Locate the cell with the specified text and output its [x, y] center coordinate. 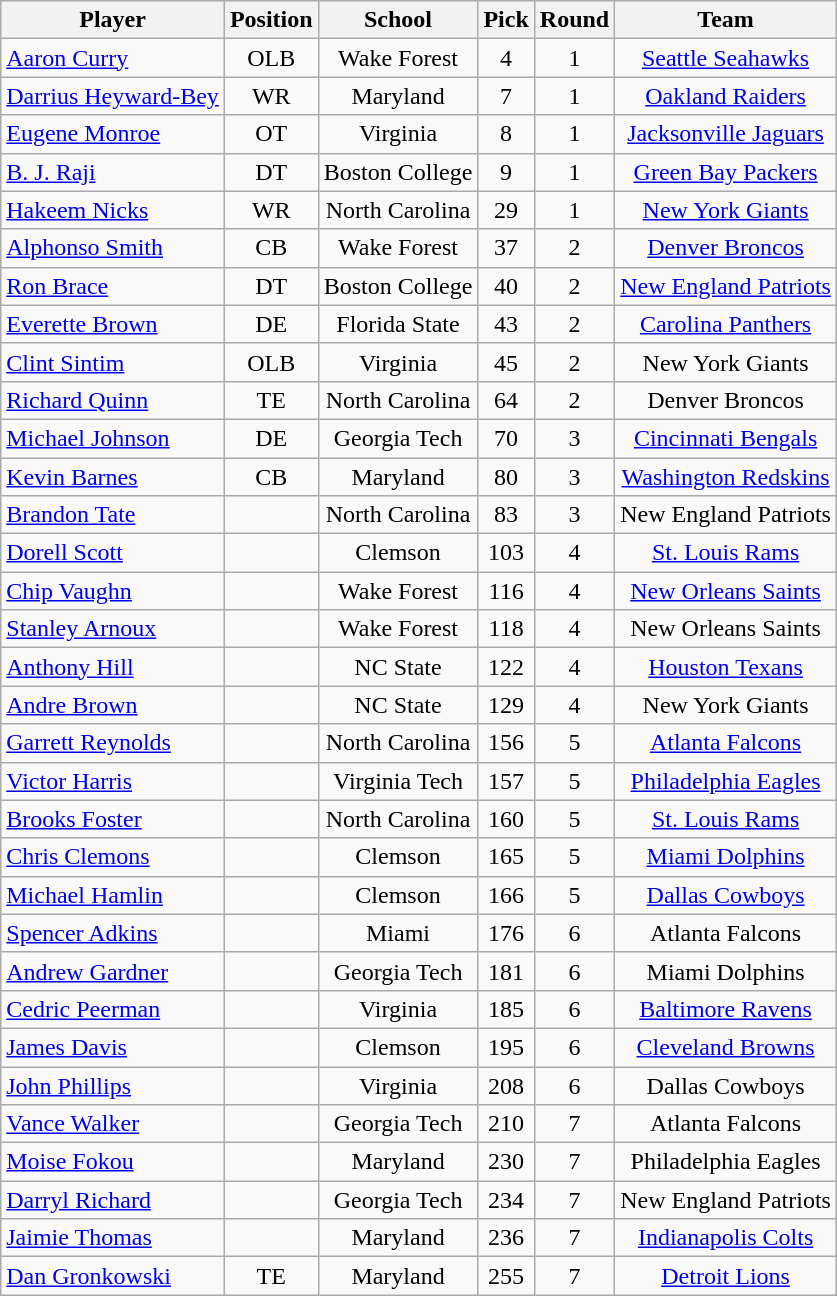
Cleveland Browns [726, 1047]
Oakland Raiders [726, 96]
Detroit Lions [726, 1276]
Richard Quinn [113, 400]
Dorell Scott [113, 553]
John Phillips [113, 1085]
Florida State [398, 324]
Chip Vaughn [113, 591]
Round [574, 20]
Player [113, 20]
29 [506, 210]
Kevin Barnes [113, 477]
Ron Brace [113, 286]
Moise Fokou [113, 1162]
176 [506, 933]
118 [506, 629]
B. J. Raji [113, 172]
83 [506, 515]
Indianapolis Colts [726, 1238]
Virginia Tech [398, 781]
Stanley Arnoux [113, 629]
Miami [398, 933]
Darryl Richard [113, 1200]
Green Bay Packers [726, 172]
Position [271, 20]
181 [506, 971]
116 [506, 591]
Michael Hamlin [113, 895]
43 [506, 324]
156 [506, 743]
40 [506, 286]
Andrew Gardner [113, 971]
Cedric Peerman [113, 1009]
8 [506, 134]
Pick [506, 20]
166 [506, 895]
Cincinnati Bengals [726, 438]
Victor Harris [113, 781]
Darrius Heyward-Bey [113, 96]
165 [506, 857]
45 [506, 362]
Andre Brown [113, 705]
210 [506, 1124]
64 [506, 400]
Alphonso Smith [113, 248]
Brandon Tate [113, 515]
Spencer Adkins [113, 933]
Jacksonville Jaguars [726, 134]
Team [726, 20]
195 [506, 1047]
Aaron Curry [113, 58]
School [398, 20]
255 [506, 1276]
Chris Clemons [113, 857]
37 [506, 248]
160 [506, 819]
Clint Sintim [113, 362]
Brooks Foster [113, 819]
Everette Brown [113, 324]
Jaimie Thomas [113, 1238]
Seattle Seahawks [726, 58]
Hakeem Nicks [113, 210]
Carolina Panthers [726, 324]
Michael Johnson [113, 438]
208 [506, 1085]
Washington Redskins [726, 477]
Eugene Monroe [113, 134]
OT [271, 134]
230 [506, 1162]
129 [506, 705]
236 [506, 1238]
9 [506, 172]
Houston Texans [726, 667]
234 [506, 1200]
Anthony Hill [113, 667]
Baltimore Ravens [726, 1009]
185 [506, 1009]
70 [506, 438]
80 [506, 477]
Dan Gronkowski [113, 1276]
103 [506, 553]
Garrett Reynolds [113, 743]
Vance Walker [113, 1124]
James Davis [113, 1047]
122 [506, 667]
157 [506, 781]
